Provide the [x, y] coordinate of the cell's center where the given text is located.  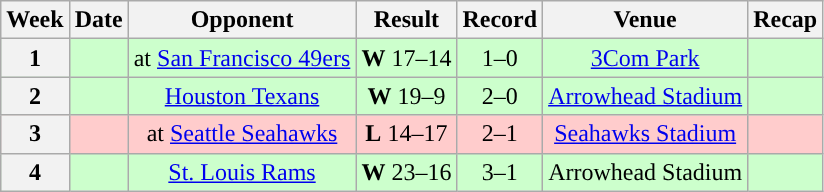
1–0 [500, 58]
at San Francisco 49ers [242, 58]
1 [35, 58]
W 23–16 [406, 172]
2–1 [500, 134]
3–1 [500, 172]
Recap [786, 20]
L 14–17 [406, 134]
St. Louis Rams [242, 172]
Record [500, 20]
Week [35, 20]
4 [35, 172]
Venue [646, 20]
Opponent [242, 20]
3 [35, 134]
Houston Texans [242, 96]
W 19–9 [406, 96]
3Com Park [646, 58]
Result [406, 20]
at Seattle Seahawks [242, 134]
Seahawks Stadium [646, 134]
W 17–14 [406, 58]
Date [98, 20]
2–0 [500, 96]
2 [35, 96]
